Provide the (x, y) coordinate of the cell's center where the given text is located.  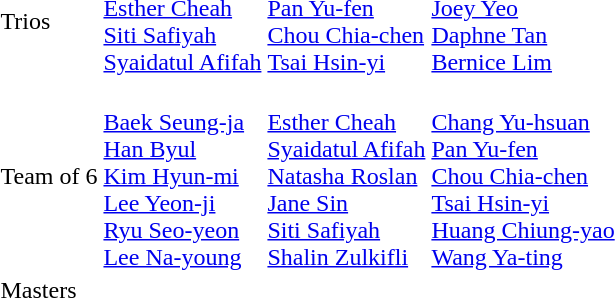
Esther CheahSyaidatul AfifahNatasha RoslanJane SinSiti SafiyahShalin Zulkifli (346, 176)
Baek Seung-jaHan ByulKim Hyun-miLee Yeon-jiRyu Seo-yeonLee Na-young (182, 176)
